Capture the cell that displays the provided text and extract its [X, Y] central coordinate. 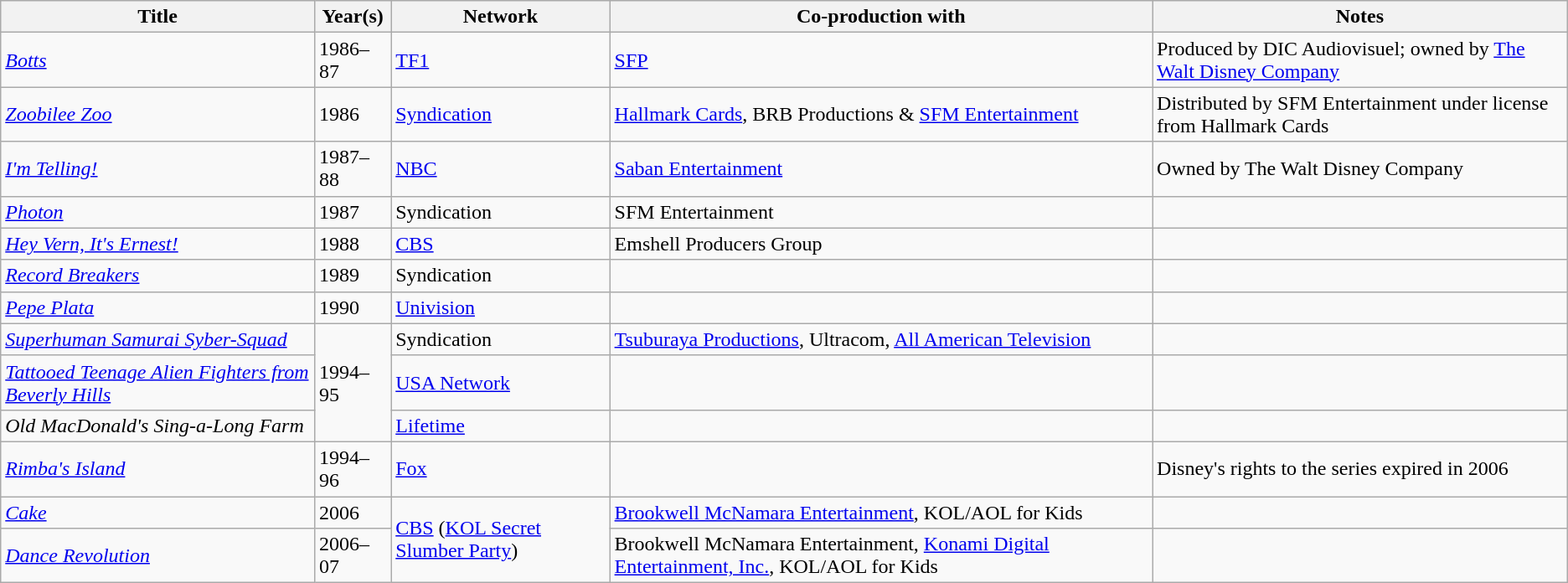
NBC [501, 169]
2006–07 [352, 556]
Emshell Producers Group [881, 244]
SFP [881, 60]
Tattooed Teenage Alien Fighters from Beverly Hills [157, 382]
Univision [501, 307]
Brookwell McNamara Entertainment, KOL/AOL for Kids [881, 512]
I'm Telling! [157, 169]
Dance Revolution [157, 556]
CBS [501, 244]
SFM Entertainment [881, 212]
Pepe Plata [157, 307]
TF1 [501, 60]
Co-production with [881, 17]
Year(s) [352, 17]
Notes [1360, 17]
Rimba's Island [157, 469]
2006 [352, 512]
Saban Entertainment [881, 169]
Hey Vern, It's Ernest! [157, 244]
1988 [352, 244]
Hallmark Cards, BRB Productions & SFM Entertainment [881, 114]
1989 [352, 276]
Owned by The Walt Disney Company [1360, 169]
Botts [157, 60]
1994–95 [352, 382]
Photon [157, 212]
CBS (KOL Secret Slumber Party) [501, 539]
Old MacDonald's Sing-a-Long Farm [157, 426]
1986 [352, 114]
Brookwell McNamara Entertainment, Konami Digital Entertainment, Inc., KOL/AOL for Kids [881, 556]
Zoobilee Zoo [157, 114]
1987 [352, 212]
Fox [501, 469]
Network [501, 17]
1994–96 [352, 469]
Tsuburaya Productions, Ultracom, All American Television [881, 339]
USA Network [501, 382]
1986–87 [352, 60]
Produced by DIC Audiovisuel; owned by The Walt Disney Company [1360, 60]
Distributed by SFM Entertainment under license from Hallmark Cards [1360, 114]
1990 [352, 307]
Lifetime [501, 426]
Disney's rights to the series expired in 2006 [1360, 469]
1987–88 [352, 169]
Title [157, 17]
Cake [157, 512]
Superhuman Samurai Syber-Squad [157, 339]
Record Breakers [157, 276]
